Locate the cell with the specified text and output its (x, y) center coordinate. 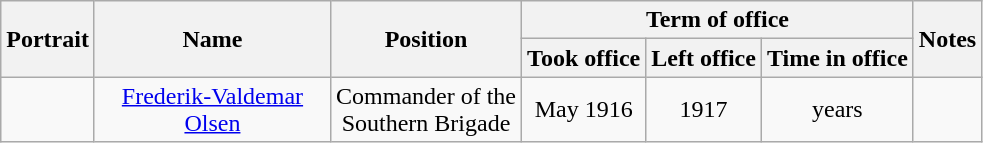
Commander of the Southern Brigade (426, 110)
Frederik-Valdemar Olsen (212, 110)
Time in office (837, 58)
May 1916 (584, 110)
Left office (704, 58)
Name (212, 39)
Portrait (48, 39)
Took office (584, 58)
years (837, 110)
1917 (704, 110)
Term of office (718, 20)
Position (426, 39)
Notes (947, 39)
